Scan for the cell matching the given text and deliver its [X, Y] coordinate at center. 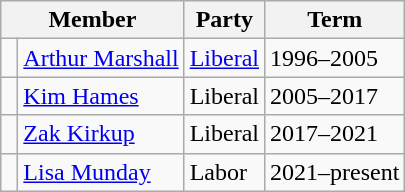
Party [224, 20]
Labor [224, 172]
Zak Kirkup [101, 134]
2017–2021 [335, 134]
1996–2005 [335, 58]
2021–present [335, 172]
Arthur Marshall [101, 58]
Term [335, 20]
Member [92, 20]
Lisa Munday [101, 172]
2005–2017 [335, 96]
Kim Hames [101, 96]
